Locate the cell with the specified text and output its [x, y] center coordinate. 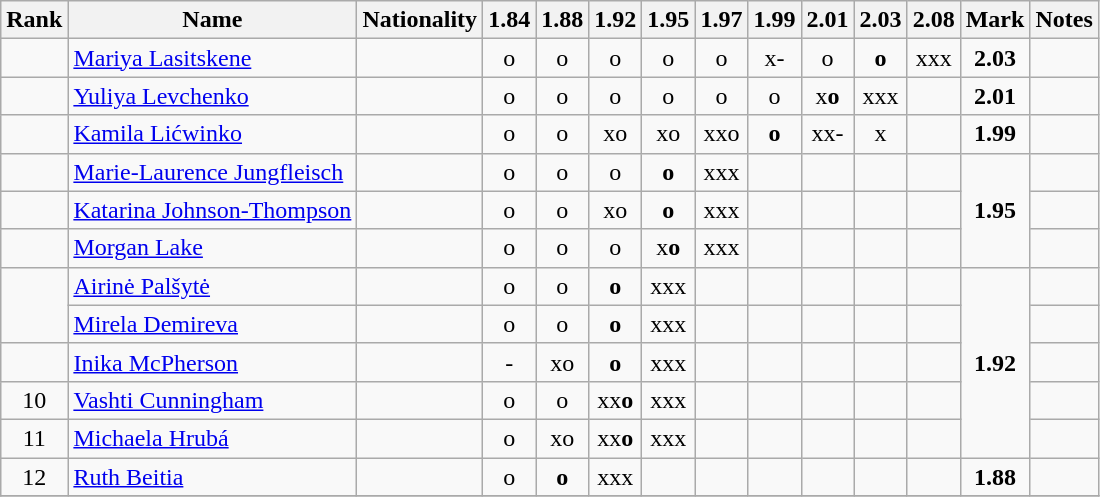
Name [212, 20]
1.97 [722, 20]
2.08 [934, 20]
Ruth Beitia [212, 477]
Michaela Hrubá [212, 438]
Mirela Demireva [212, 324]
Marie-Laurence Jungfleisch [212, 172]
Katarina Johnson-Thompson [212, 210]
Inika McPherson [212, 362]
Yuliya Levchenko [212, 96]
Vashti Cunningham [212, 400]
Airinė Palšytė [212, 286]
10 [34, 400]
11 [34, 438]
Mark [995, 20]
x [880, 134]
xx- [828, 134]
x- [774, 58]
Notes [1064, 20]
12 [34, 477]
Nationality [420, 20]
- [510, 362]
Kamila Lićwinko [212, 134]
Rank [34, 20]
Mariya Lasitskene [212, 58]
1.84 [510, 20]
Morgan Lake [212, 248]
